Output the [X, Y] coordinate of the center of the cell containing the given text.  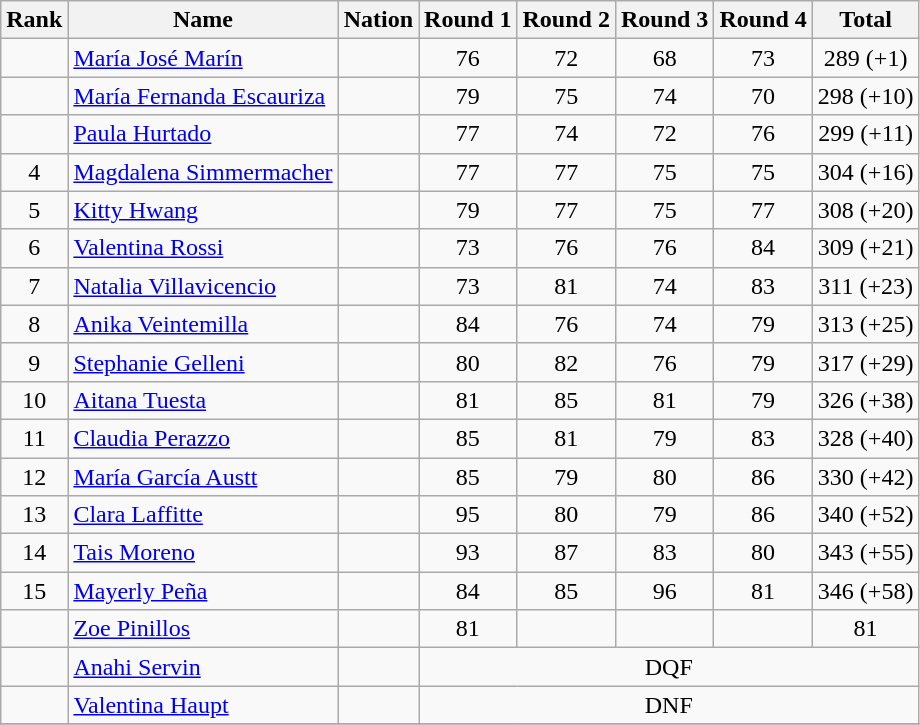
317 (+29) [866, 362]
289 (+1) [866, 58]
313 (+25) [866, 324]
93 [468, 553]
330 (+42) [866, 477]
Nation [378, 20]
340 (+52) [866, 515]
DQF [669, 667]
Natalia Villavicencio [203, 286]
326 (+38) [866, 400]
Aitana Tuesta [203, 400]
96 [664, 591]
DNF [669, 705]
Zoe Pinillos [203, 629]
Clara Laffitte [203, 515]
68 [664, 58]
Valentina Rossi [203, 248]
311 (+23) [866, 286]
Rank [34, 20]
Stephanie Gelleni [203, 362]
5 [34, 210]
4 [34, 172]
299 (+11) [866, 134]
Magdalena Simmermacher [203, 172]
343 (+55) [866, 553]
Round 2 [566, 20]
308 (+20) [866, 210]
15 [34, 591]
Anahi Servin [203, 667]
María Fernanda Escauriza [203, 96]
Claudia Perazzo [203, 438]
14 [34, 553]
Mayerly Peña [203, 591]
304 (+16) [866, 172]
13 [34, 515]
346 (+58) [866, 591]
70 [763, 96]
82 [566, 362]
9 [34, 362]
95 [468, 515]
7 [34, 286]
12 [34, 477]
Round 1 [468, 20]
María José Marín [203, 58]
Total [866, 20]
Tais Moreno [203, 553]
Round 3 [664, 20]
328 (+40) [866, 438]
María García Austt [203, 477]
Valentina Haupt [203, 705]
8 [34, 324]
6 [34, 248]
Round 4 [763, 20]
Kitty Hwang [203, 210]
Anika Veintemilla [203, 324]
298 (+10) [866, 96]
87 [566, 553]
309 (+21) [866, 248]
10 [34, 400]
Name [203, 20]
11 [34, 438]
Paula Hurtado [203, 134]
